Return the [x, y] coordinate for the center point of the cell that contains the specified text.  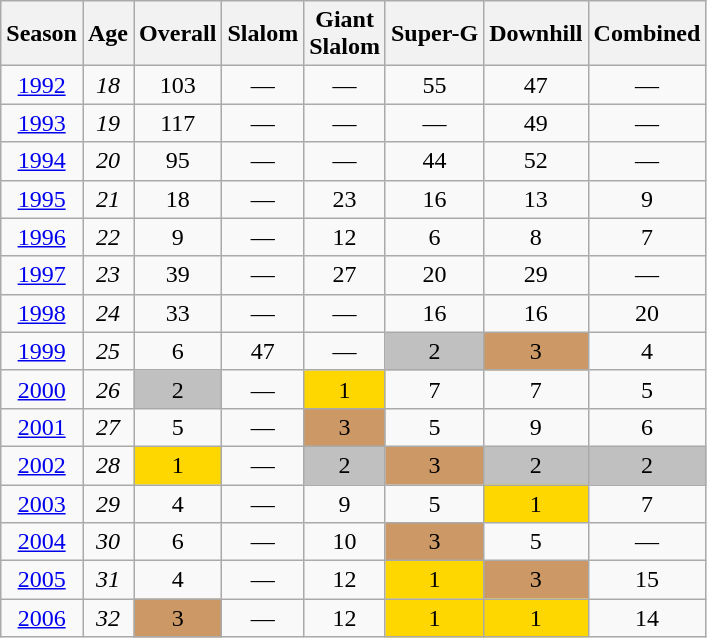
2006 [42, 618]
1995 [42, 199]
49 [536, 123]
15 [647, 580]
1998 [42, 313]
28 [108, 465]
95 [178, 161]
26 [108, 389]
GiantSlalom [345, 34]
22 [108, 237]
1997 [42, 275]
2004 [42, 542]
Season [42, 34]
31 [108, 580]
30 [108, 542]
103 [178, 85]
55 [434, 85]
Overall [178, 34]
2003 [42, 503]
Super-G [434, 34]
Age [108, 34]
Downhill [536, 34]
32 [108, 618]
1993 [42, 123]
33 [178, 313]
117 [178, 123]
2000 [42, 389]
1994 [42, 161]
Combined [647, 34]
Slalom [263, 34]
14 [647, 618]
8 [536, 237]
39 [178, 275]
2002 [42, 465]
1996 [42, 237]
13 [536, 199]
2005 [42, 580]
44 [434, 161]
1999 [42, 351]
25 [108, 351]
10 [345, 542]
1992 [42, 85]
19 [108, 123]
21 [108, 199]
2001 [42, 427]
24 [108, 313]
52 [536, 161]
